Pinpoint the cell where the given text exists, returning its (X, Y) midpoint coordinate. 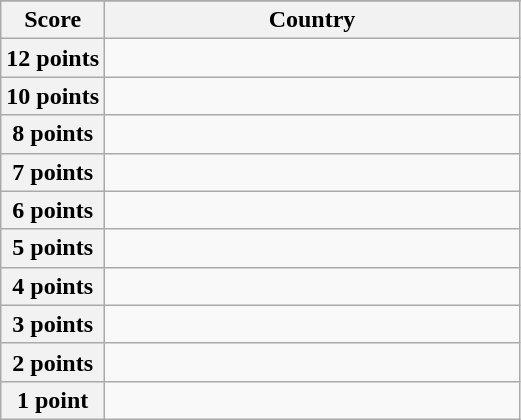
5 points (53, 248)
12 points (53, 58)
10 points (53, 96)
6 points (53, 210)
8 points (53, 134)
Score (53, 20)
1 point (53, 400)
2 points (53, 362)
7 points (53, 172)
3 points (53, 324)
4 points (53, 286)
Country (312, 20)
